Determine the [x, y] coordinate at the center of the cell enclosing the given text.  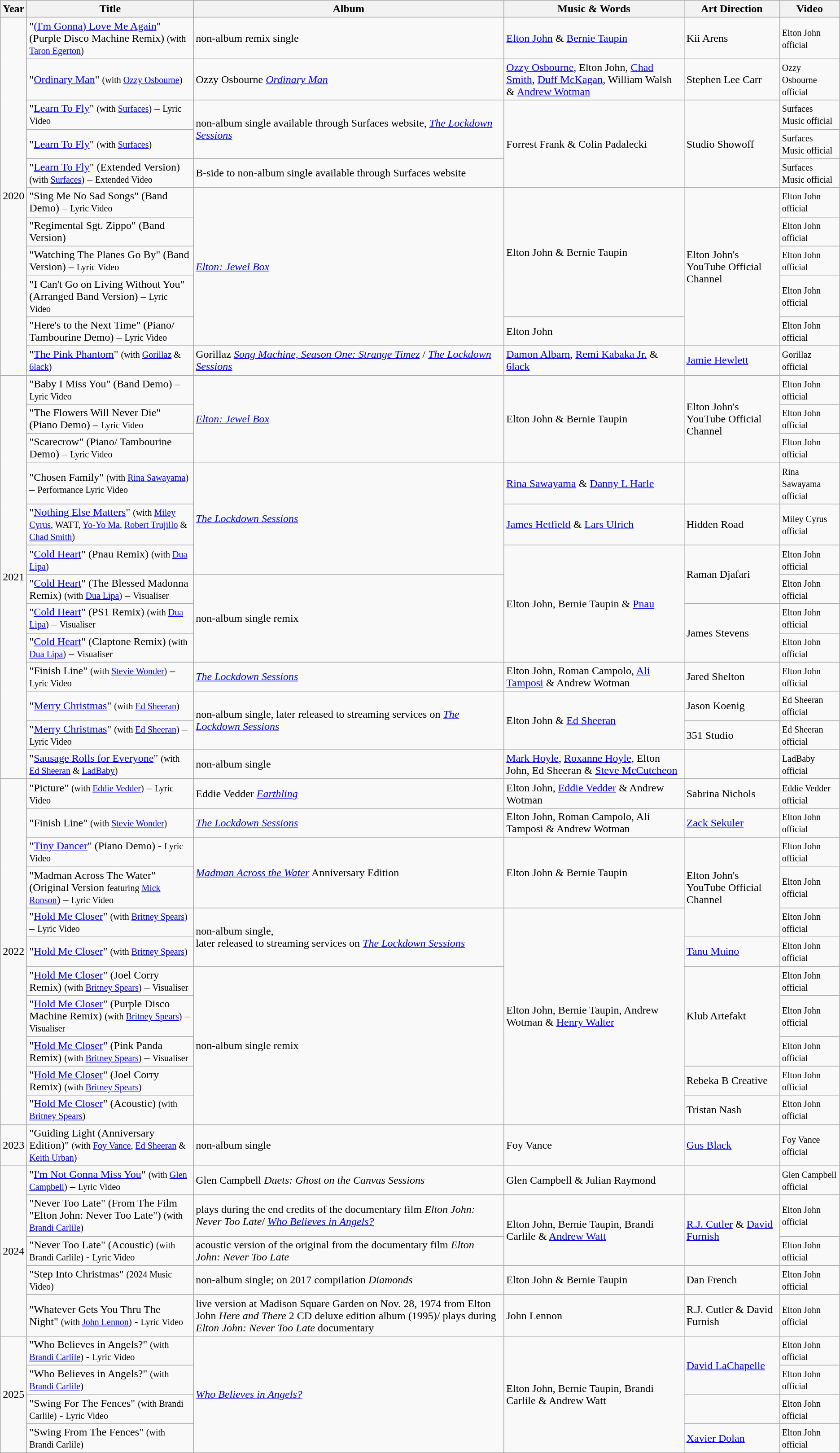
"Cold Heart" (Pnau Remix) (with Dua Lipa) [110, 560]
"I Can't Go on Living Without You" (Arranged Band Version) – Lyric Video [110, 296]
Gorillaz official [809, 360]
Raman Djafari [731, 575]
Elton John, Eddie Vedder & Andrew Wotman [594, 794]
"Hold Me Closer" (Pink Panda Remix) (with Britney Spears) – Visualiser [110, 1051]
Elton John, Bernie Taupin & Pnau [594, 604]
351 Studio [731, 735]
B-side to non-album single available through Surfaces website [349, 173]
Elton John [594, 331]
"Who Believes in Angels?" (with Brandi Carlile) [110, 1380]
"Step Into Christmas" (2024 Music Video) [110, 1280]
Album [349, 9]
Glen Campbell & Julian Raymond [594, 1181]
Rina Sawayama official [809, 483]
Jason Koenig [731, 706]
2021 [13, 577]
Jared Shelton [731, 677]
Title [110, 9]
Madman Across the Water Anniversary Edition [349, 873]
Rebeka B Creative [731, 1081]
"Learn To Fly" (with Surfaces) [110, 144]
Glen Campbell official [809, 1181]
Ozzy Osbourne official [809, 79]
"Hold Me Closer" (Joel Corry Remix) (with Britney Spears) – Visualiser [110, 981]
"Hold Me Closer" (Joel Corry Remix) (with Britney Spears) [110, 1081]
Gus Black [731, 1145]
"Swing From The Fences" (with Brandi Carlile) [110, 1438]
2025 [13, 1394]
"Learn To Fly" (Extended Version) (with Surfaces) – Extended Video [110, 173]
Foy Vance official [809, 1145]
plays during the end credits of the documentary film Elton John: Never Too Late/ Who Believes in Angels? [349, 1216]
2020 [13, 197]
Jamie Hewlett [731, 360]
"Learn To Fly" (with Surfaces) – Lyric Video [110, 115]
"Who Believes in Angels?" (with Brandi Carlile) - Lyric Video [110, 1350]
Klub Artefakt [731, 1016]
non-album single,later released to streaming services on The Lockdown Sessions [349, 937]
Music & Words [594, 9]
Video [809, 9]
"Chosen Family" (with Rina Sawayama) – Performance Lyric Video [110, 483]
non-album single available through Surfaces website, The Lockdown Sessions [349, 129]
"Cold Heart" (PS1 Remix) (with Dua Lipa) – Visualiser [110, 619]
non-album single; on 2017 compilation Diamonds [349, 1280]
"Whatever Gets You Thru The Night" (with John Lennon) - Lyric Video [110, 1315]
2024 [13, 1251]
"Baby I Miss You" (Band Demo) – Lyric Video [110, 390]
Tanu Muino [731, 952]
"Picture" (with Eddie Vedder) – Lyric Video [110, 794]
Foy Vance [594, 1145]
"Hold Me Closer" (Acoustic) (with Britney Spears) [110, 1110]
Stephen Lee Carr [731, 79]
Art Direction [731, 9]
"Cold Heart" (Claptone Remix) (with Dua Lipa) – Visualiser [110, 647]
"Guiding Light (Anniversary Edition)" (with Foy Vance, Ed Sheeran & Keith Urban) [110, 1145]
Hidden Road [731, 525]
2022 [13, 952]
Ozzy Osbourne Ordinary Man [349, 79]
Tristan Nash [731, 1110]
acoustic version of the original from the documentary film Elton John: Never Too Late [349, 1251]
"The Flowers Will Never Die" (Piano Demo) – Lyric Video [110, 419]
Zack Sekuler [731, 822]
"Watching The Planes Go By" (Band Version) – Lyric Video [110, 260]
non-album single, later released to streaming services on The Lockdown Sessions [349, 720]
"Tiny Dancer" (Piano Demo) - Lyric Video [110, 852]
Ozzy Osbourne, Elton John, Chad Smith, Duff McKagan, William Walsh & Andrew Wotman [594, 79]
"Scarecrow" (Piano/ Tambourine Demo) – Lyric Video [110, 448]
"Merry Christmas" (with Ed Sheeran) [110, 706]
"Sausage Rolls for Everyone" (with Ed Sheeran & LadBaby) [110, 764]
"Hold Me Closer" (Purple Disco Machine Remix) (with Britney Spears) – Visualiser [110, 1016]
"Hold Me Closer" (with Britney Spears) – Lyric Video [110, 923]
Glen Campbell Duets: Ghost on the Canvas Sessions [349, 1181]
"The Pink Phantom" (with Gorillaz & 6lack) [110, 360]
Mark Hoyle, Roxanne Hoyle, Elton John, Ed Sheeran & Steve McCutcheon [594, 764]
Year [13, 9]
John Lennon [594, 1315]
"Here's to the Next Time" (Piano/ Tambourine Demo) – Lyric Video [110, 331]
"Never Too Late" (From The Film "Elton John: Never Too Late") (with Brandi Carlile) [110, 1216]
"Swing For The Fences" (with Brandi Carlile) - Lyric Video [110, 1409]
James Stevens [731, 633]
Miley Cyrus official [809, 525]
"(I'm Gonna) Love Me Again" (Purple Disco Machine Remix) (with Taron Egerton) [110, 38]
2023 [13, 1145]
Dan French [731, 1280]
non-album remix single [349, 38]
Rina Sawayama & Danny L Harle [594, 483]
"Regimental Sgt. Zippo" (Band Version) [110, 232]
Kii Arens [731, 38]
"Finish Line" (with Stevie Wonder) – Lyric Video [110, 677]
"Hold Me Closer" (with Britney Spears) [110, 952]
"Finish Line" (with Stevie Wonder) [110, 822]
Gorillaz Song Machine, Season One: Strange Timez / The Lockdown Sessions [349, 360]
Who Believes in Angels? [349, 1394]
Sabrina Nichols [731, 794]
LadBaby official [809, 764]
Elton John, Bernie Taupin, Andrew Wotman & Henry Walter [594, 1016]
"Nothing Else Matters" (with Miley Cyrus, WATT, Yo-Yo Ma, Robert Trujillo & Chad Smith) [110, 525]
Eddie Vedder Earthling [349, 794]
Studio Showoff [731, 144]
"Madman Across The Water" (Original Version featuring Mick Ronson) – Lyric Video [110, 887]
Eddie Vedder official [809, 794]
"Cold Heart" (The Blessed Madonna Remix) (with Dua Lipa) – Visualiser [110, 589]
"I'm Not Gonna Miss You" (with Glen Campbell) – Lyric Video [110, 1181]
Damon Albarn, Remi Kabaka Jr. & 6lack [594, 360]
David LaChapelle [731, 1365]
"Merry Christmas" (with Ed Sheeran) – Lyric Video [110, 735]
Forrest Frank & Colin Padalecki [594, 144]
"Ordinary Man" (with Ozzy Osbourne) [110, 79]
James Hetfield & Lars Ulrich [594, 525]
Xavier Dolan [731, 1438]
Elton John & Ed Sheeran [594, 720]
"Never Too Late" (Acoustic) (with Brandi Carlile) - Lyric Video [110, 1251]
"Sing Me No Sad Songs" (Band Demo) – Lyric Video [110, 202]
